Search for the cell housing the specified text and yield its (X, Y) center coordinate. 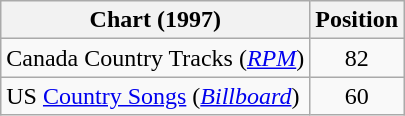
Position (357, 20)
82 (357, 58)
60 (357, 96)
Chart (1997) (156, 20)
Canada Country Tracks (RPM) (156, 58)
US Country Songs (Billboard) (156, 96)
